Extract the [x, y] coordinate from the center of the cell holding the provided text.  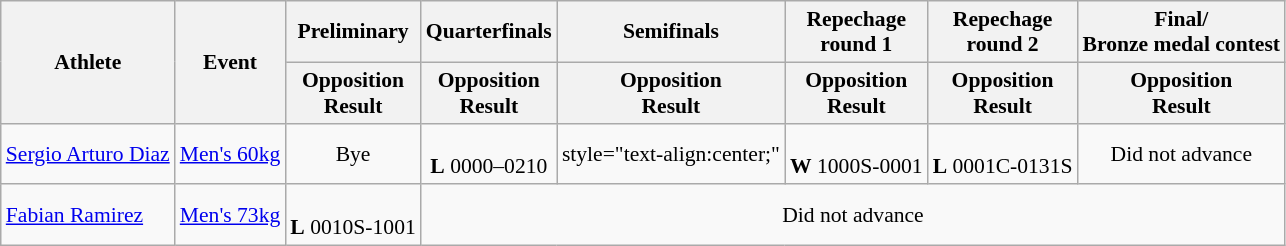
style="text-align:center;" [671, 154]
Men's 60kg [230, 154]
Preliminary [352, 32]
Semifinals [671, 32]
Event [230, 62]
Athlete [88, 62]
Men's 73kg [230, 216]
Repechage round 2 [1003, 32]
Fabian Ramirez [88, 216]
Quarterfinals [489, 32]
Repechage round 1 [856, 32]
L 0010S-1001 [352, 216]
L 0001C-0131S [1003, 154]
Sergio Arturo Diaz [88, 154]
W 1000S-0001 [856, 154]
L 0000–0210 [489, 154]
Final/Bronze medal contest [1182, 32]
Bye [352, 154]
